Extract the [X, Y] coordinate from the center of the cell holding the provided text.  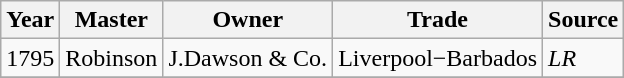
1795 [30, 58]
Robinson [112, 58]
J.Dawson & Co. [248, 58]
Master [112, 20]
Liverpool−Barbados [438, 58]
LR [584, 58]
Year [30, 20]
Trade [438, 20]
Source [584, 20]
Owner [248, 20]
